Pinpoint the cell where the given text exists, returning its (X, Y) midpoint coordinate. 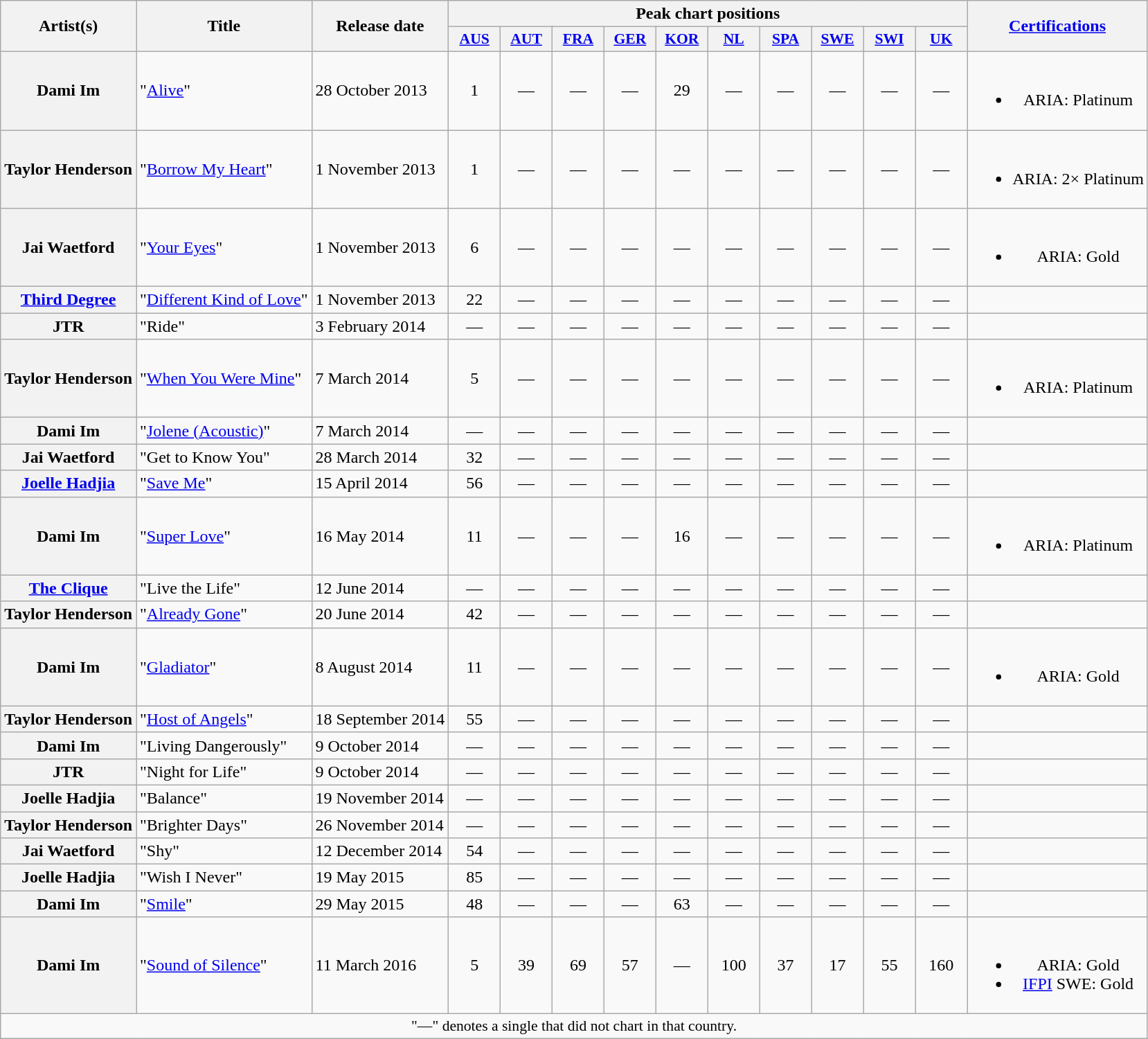
22 (475, 300)
63 (681, 904)
160 (942, 966)
54 (475, 851)
Certifications (1058, 26)
69 (579, 966)
"Super Love" (224, 536)
"Already Gone" (224, 614)
29 (681, 90)
Title (224, 26)
"Your Eyes" (224, 248)
26 November 2014 (380, 825)
"Ride" (224, 326)
19 November 2014 (380, 798)
"Get to Know You" (224, 457)
28 October 2013 (380, 90)
ARIA: 2× Platinum (1058, 169)
11 March 2016 (380, 966)
"When You Were Mine" (224, 378)
42 (475, 614)
"Jolene (Acoustic)" (224, 431)
"Shy" (224, 851)
8 August 2014 (380, 666)
15 April 2014 (380, 483)
28 March 2014 (380, 457)
16 May 2014 (380, 536)
FRA (579, 39)
29 May 2015 (380, 904)
16 (681, 536)
Artist(s) (69, 26)
AUT (526, 39)
"Host of Angels" (224, 719)
SPA (785, 39)
32 (475, 457)
KOR (681, 39)
6 (475, 248)
"Gladiator" (224, 666)
"Night for Life" (224, 772)
UK (942, 39)
100 (734, 966)
"Wish I Never" (224, 878)
"—" denotes a single that did not chart in that country. (575, 1027)
12 June 2014 (380, 588)
NL (734, 39)
"Sound of Silence" (224, 966)
"Different Kind of Love" (224, 300)
AUS (475, 39)
SWE (838, 39)
Third Degree (69, 300)
"Borrow My Heart" (224, 169)
GER (630, 39)
SWI (889, 39)
The Clique (69, 588)
"Smile" (224, 904)
Peak chart positions (708, 14)
"Balance" (224, 798)
85 (475, 878)
"Save Me" (224, 483)
"Brighter Days" (224, 825)
57 (630, 966)
37 (785, 966)
48 (475, 904)
17 (838, 966)
"Live the Life" (224, 588)
"Living Dangerously" (224, 745)
56 (475, 483)
"Alive" (224, 90)
39 (526, 966)
ARIA: GoldIFPI SWE: Gold (1058, 966)
18 September 2014 (380, 719)
20 June 2014 (380, 614)
19 May 2015 (380, 878)
12 December 2014 (380, 851)
3 February 2014 (380, 326)
Release date (380, 26)
